Output the [x, y] coordinate of the center of the cell containing the given text.  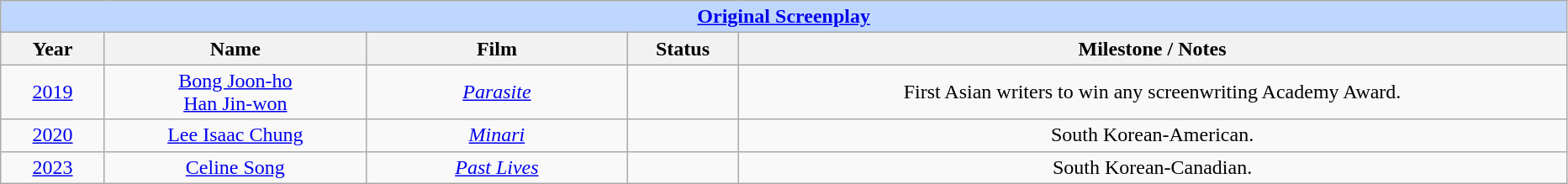
Original Screenplay [784, 17]
Milestone / Notes [1153, 49]
Past Lives [496, 167]
Bong Joon-hoHan Jin-won [235, 92]
Celine Song [235, 167]
Status [683, 49]
Name [235, 49]
South Korean-American. [1153, 135]
Minari [496, 135]
Lee Isaac Chung [235, 135]
2019 [53, 92]
First Asian writers to win any screenwriting Academy Award. [1153, 92]
Parasite [496, 92]
2020 [53, 135]
South Korean-Canadian. [1153, 167]
2023 [53, 167]
Film [496, 49]
Year [53, 49]
